Find where the given text appears and provide that cell's center as (x, y) coordinate. 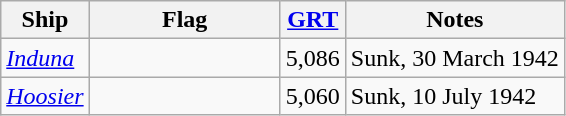
Sunk, 10 July 1942 (454, 96)
GRT (312, 20)
Flag (184, 20)
Hoosier (45, 96)
Induna (45, 58)
Ship (45, 20)
5,060 (312, 96)
Notes (454, 20)
Sunk, 30 March 1942 (454, 58)
5,086 (312, 58)
